Identify which cell holds the provided text, then report its [x, y] central coordinate. 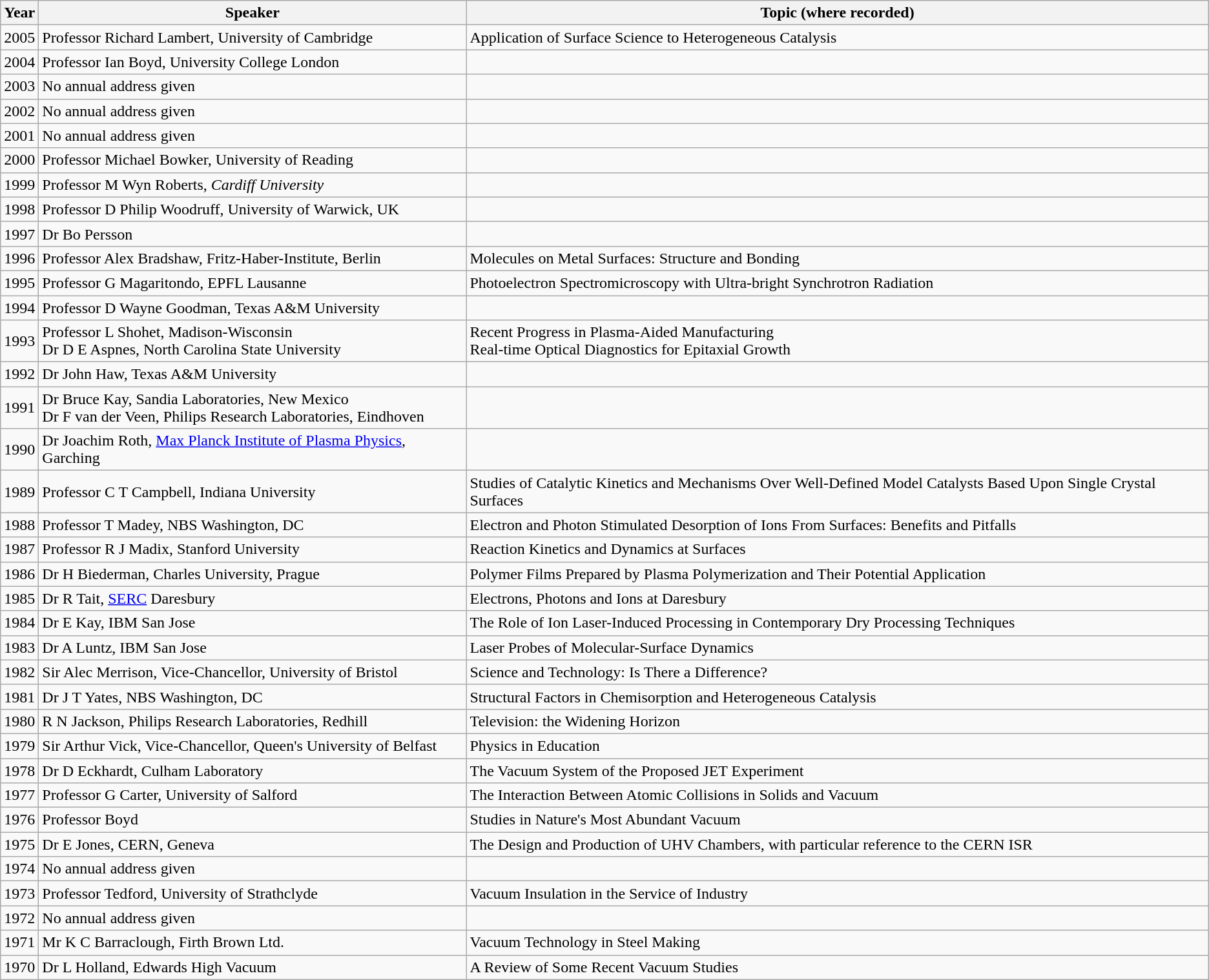
1977 [19, 795]
Professor D Philip Woodruff, University of Warwick, UK [253, 209]
1975 [19, 844]
Structural Factors in Chemisorption and Heterogeneous Catalysis [837, 697]
Polymer Films Prepared by Plasma Polymerization and Their Potential Application [837, 574]
1972 [19, 918]
1992 [19, 374]
The Design and Production of UHV Chambers, with particular reference to the CERN ISR [837, 844]
Professor Michael Bowker, University of Reading [253, 160]
Professor Richard Lambert, University of Cambridge [253, 37]
Professor G Carter, University of Salford [253, 795]
Sir Arthur Vick, Vice-Chancellor, Queen's University of Belfast [253, 746]
The Role of Ion Laser-Induced Processing in Contemporary Dry Processing Techniques [837, 623]
Vacuum Insulation in the Service of Industry [837, 893]
1970 [19, 967]
2004 [19, 62]
Vacuum Technology in Steel Making [837, 943]
Dr John Haw, Texas A&M University [253, 374]
Year [19, 13]
1993 [19, 341]
Dr E Kay, IBM San Jose [253, 623]
1998 [19, 209]
Professor Alex Bradshaw, Fritz-Haber-Institute, Berlin [253, 258]
Dr R Tait, SERC Daresbury [253, 598]
2005 [19, 37]
Dr D Eckhardt, Culham Laboratory [253, 770]
1979 [19, 746]
1991 [19, 408]
Professor Boyd [253, 820]
Professor G Magaritondo, EPFL Lausanne [253, 283]
Dr Bruce Kay, Sandia Laboratories, New MexicoDr F van der Veen, Philips Research Laboratories, Eindhoven [253, 408]
2002 [19, 111]
Reaction Kinetics and Dynamics at Surfaces [837, 549]
Sir Alec Merrison, Vice-Chancellor, University of Bristol [253, 672]
Professor M Wyn Roberts, Cardiff University [253, 185]
1995 [19, 283]
Studies of Catalytic Kinetics and Mechanisms Over Well-Defined Model Catalysts Based Upon Single Crystal Surfaces [837, 492]
1983 [19, 648]
Recent Progress in Plasma-Aided ManufacturingReal-time Optical Diagnostics for Epitaxial Growth [837, 341]
Professor Tedford, University of Strathclyde [253, 893]
Electrons, Photons and Ions at Daresbury [837, 598]
Mr K C Barraclough, Firth Brown Ltd. [253, 943]
Professor C T Campbell, Indiana University [253, 492]
Studies in Nature's Most Abundant Vacuum [837, 820]
2003 [19, 87]
1973 [19, 893]
Television: the Widening Horizon [837, 721]
Professor D Wayne Goodman, Texas A&M University [253, 308]
A Review of Some Recent Vacuum Studies [837, 967]
Professor R J Madix, Stanford University [253, 549]
Dr J T Yates, NBS Washington, DC [253, 697]
1988 [19, 525]
Science and Technology: Is There a Difference? [837, 672]
1994 [19, 308]
Professor Ian Boyd, University College London [253, 62]
2000 [19, 160]
Dr Bo Persson [253, 234]
1999 [19, 185]
1971 [19, 943]
Professor T Madey, NBS Washington, DC [253, 525]
Molecules on Metal Surfaces: Structure and Bonding [837, 258]
1986 [19, 574]
Photoelectron Spectromicroscopy with Ultra-bright Synchrotron Radiation [837, 283]
Speaker [253, 13]
1996 [19, 258]
The Interaction Between Atomic Collisions in Solids and Vacuum [837, 795]
1985 [19, 598]
1974 [19, 869]
Dr L Holland, Edwards High Vacuum [253, 967]
1997 [19, 234]
Dr E Jones, CERN, Geneva [253, 844]
Physics in Education [837, 746]
1978 [19, 770]
Laser Probes of Molecular-Surface Dynamics [837, 648]
The Vacuum System of the Proposed JET Experiment [837, 770]
1981 [19, 697]
Dr Joachim Roth, Max Planck Institute of Plasma Physics, Garching [253, 449]
1987 [19, 549]
Topic (where recorded) [837, 13]
1990 [19, 449]
Professor L Shohet, Madison-WisconsinDr D E Aspnes, North Carolina State University [253, 341]
R N Jackson, Philips Research Laboratories, Redhill [253, 721]
1989 [19, 492]
1982 [19, 672]
Dr H Biederman, Charles University, Prague [253, 574]
1980 [19, 721]
1976 [19, 820]
Dr A Luntz, IBM San Jose [253, 648]
Electron and Photon Stimulated Desorption of Ions From Surfaces: Benefits and Pitfalls [837, 525]
2001 [19, 136]
1984 [19, 623]
Application of Surface Science to Heterogeneous Catalysis [837, 37]
